Identify which cell holds the provided text, then report its (X, Y) central coordinate. 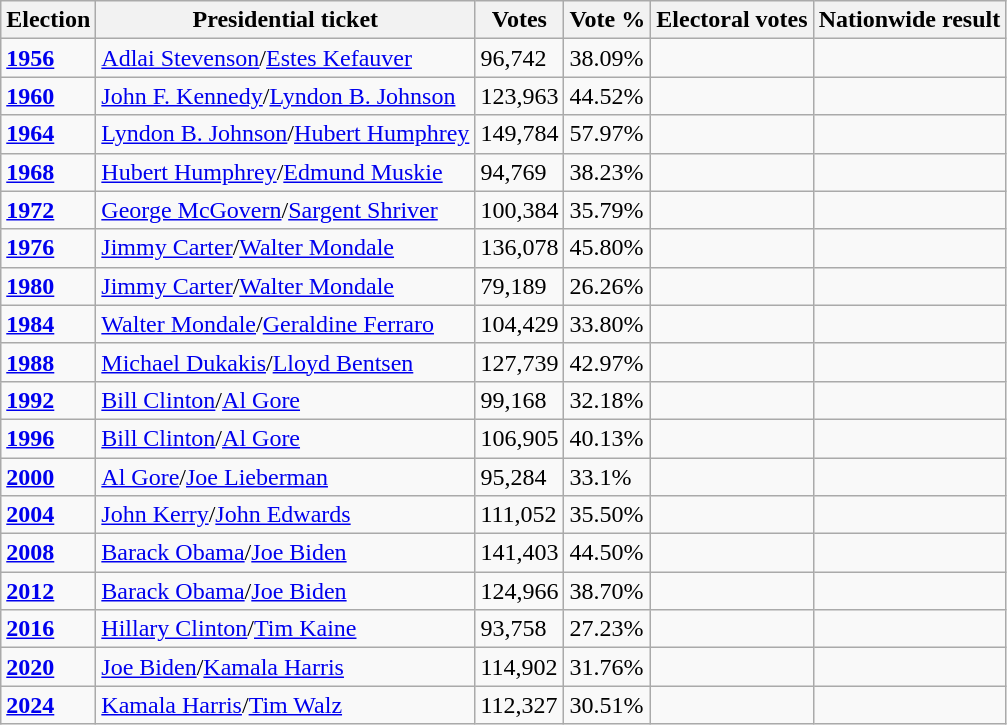
Lyndon B. Johnson/Hubert Humphrey (286, 134)
1996 (48, 438)
112,327 (520, 705)
1964 (48, 134)
2004 (48, 515)
38.09% (608, 58)
1992 (48, 400)
John F. Kennedy/Lyndon B. Johnson (286, 96)
111,052 (520, 515)
1980 (48, 286)
123,963 (520, 96)
John Kerry/John Edwards (286, 515)
1976 (48, 248)
Hubert Humphrey/Edmund Muskie (286, 172)
79,189 (520, 286)
2024 (48, 705)
45.80% (608, 248)
Walter Mondale/Geraldine Ferraro (286, 324)
99,168 (520, 400)
44.52% (608, 96)
Presidential ticket (286, 20)
Election (48, 20)
Adlai Stevenson/Estes Kefauver (286, 58)
Electoral votes (732, 20)
Joe Biden/Kamala Harris (286, 667)
149,784 (520, 134)
38.23% (608, 172)
1960 (48, 96)
1988 (48, 362)
35.50% (608, 515)
124,966 (520, 591)
Kamala Harris/Tim Walz (286, 705)
38.70% (608, 591)
2008 (48, 553)
Michael Dukakis/Lloyd Bentsen (286, 362)
93,758 (520, 629)
100,384 (520, 210)
35.79% (608, 210)
114,902 (520, 667)
1956 (48, 58)
96,742 (520, 58)
26.26% (608, 286)
1968 (48, 172)
40.13% (608, 438)
33.1% (608, 477)
George McGovern/Sargent Shriver (286, 210)
Votes (520, 20)
94,769 (520, 172)
Al Gore/Joe Lieberman (286, 477)
Nationwide result (910, 20)
1972 (48, 210)
42.97% (608, 362)
44.50% (608, 553)
2016 (48, 629)
2000 (48, 477)
2012 (48, 591)
30.51% (608, 705)
104,429 (520, 324)
32.18% (608, 400)
95,284 (520, 477)
31.76% (608, 667)
141,403 (520, 553)
Hillary Clinton/Tim Kaine (286, 629)
1984 (48, 324)
2020 (48, 667)
127,739 (520, 362)
106,905 (520, 438)
136,078 (520, 248)
57.97% (608, 134)
27.23% (608, 629)
Vote % (608, 20)
33.80% (608, 324)
